Extract the [X, Y] coordinate from the center of the cell holding the provided text.  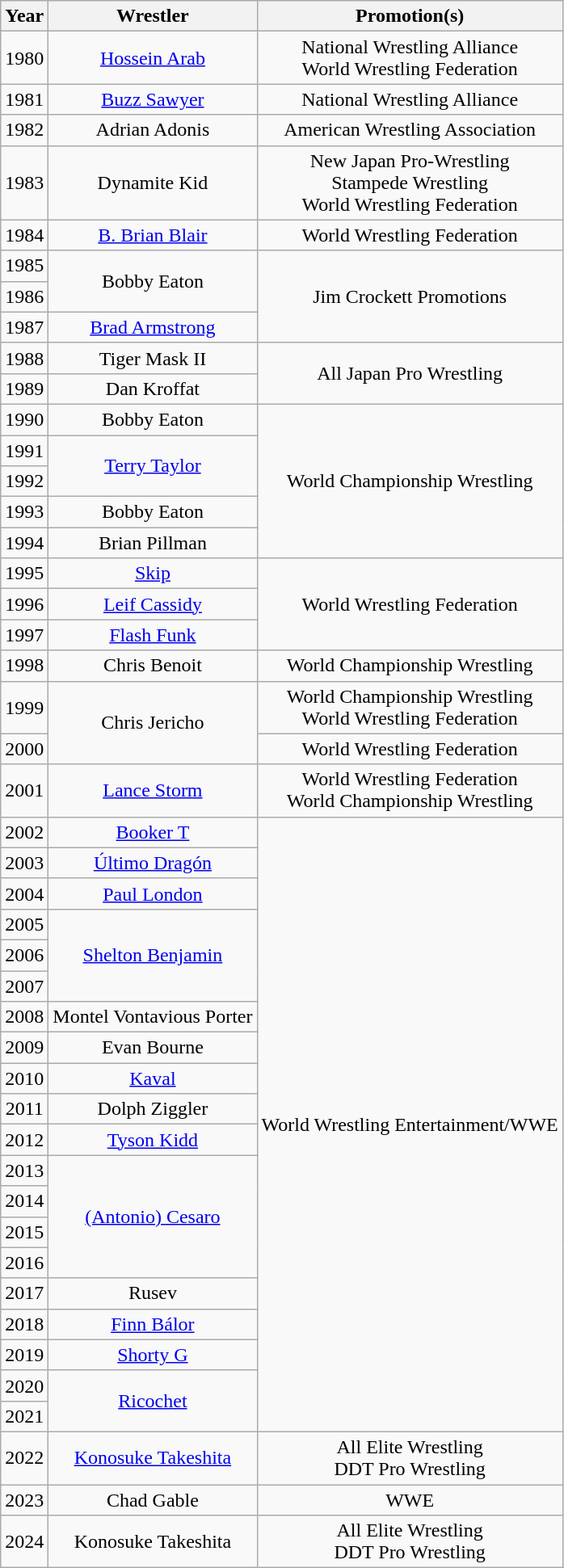
Evan Bourne [153, 1048]
Brian Pillman [153, 543]
1990 [24, 419]
Adrian Adonis [153, 130]
1991 [24, 450]
World Wrestling FederationWorld Championship Wrestling [410, 790]
1992 [24, 481]
(Antonio) Cesaro [153, 1217]
2001 [24, 790]
2008 [24, 1017]
Brad Armstrong [153, 327]
2016 [24, 1263]
2015 [24, 1232]
All Japan Pro Wrestling [410, 373]
2019 [24, 1355]
Kaval [153, 1078]
Chad Gable [153, 1500]
B. Brian Blair [153, 235]
American Wrestling Association [410, 130]
New Japan Pro-WrestlingStampede WrestlingWorld Wrestling Federation [410, 183]
Terry Taylor [153, 465]
2011 [24, 1109]
Hossein Arab [153, 58]
Jim Crockett Promotions [410, 296]
2010 [24, 1078]
Montel Vontavious Porter [153, 1017]
1997 [24, 635]
Skip [153, 574]
Dan Kroffat [153, 389]
1996 [24, 604]
Shorty G [153, 1355]
World Wrestling Entertainment/WWE [410, 1125]
Year [24, 16]
1984 [24, 235]
Ricochet [153, 1401]
2002 [24, 832]
Chris Jericho [153, 722]
2020 [24, 1385]
1988 [24, 358]
Dolph Ziggler [153, 1109]
1986 [24, 296]
2022 [24, 1457]
1995 [24, 574]
2014 [24, 1201]
Paul London [153, 893]
National Wrestling Alliance [410, 99]
2009 [24, 1048]
2005 [24, 924]
Booker T [153, 832]
2006 [24, 955]
Tiger Mask II [153, 358]
2007 [24, 986]
1981 [24, 99]
National Wrestling AllianceWorld Wrestling Federation [410, 58]
Último Dragón [153, 863]
Buzz Sawyer [153, 99]
1989 [24, 389]
2012 [24, 1140]
1985 [24, 266]
2021 [24, 1416]
2017 [24, 1293]
Shelton Benjamin [153, 955]
WWE [410, 1500]
Rusev [153, 1293]
2023 [24, 1500]
1999 [24, 708]
1982 [24, 130]
Wrestler [153, 16]
2004 [24, 893]
Tyson Kidd [153, 1140]
2013 [24, 1171]
1994 [24, 543]
Flash Funk [153, 635]
Dynamite Kid [153, 183]
1983 [24, 183]
1987 [24, 327]
1998 [24, 666]
Leif Cassidy [153, 604]
Promotion(s) [410, 16]
2018 [24, 1324]
2000 [24, 749]
2003 [24, 863]
World Championship WrestlingWorld Wrestling Federation [410, 708]
Chris Benoit [153, 666]
Lance Storm [153, 790]
1993 [24, 512]
1980 [24, 58]
Finn Bálor [153, 1324]
2024 [24, 1541]
